Capture the cell that displays the provided text and extract its (x, y) central coordinate. 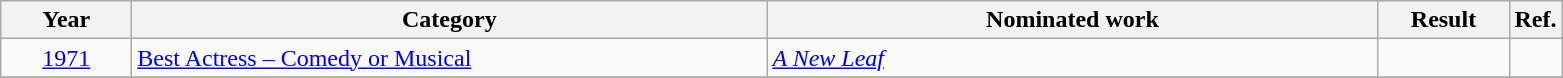
Year (66, 20)
Ref. (1536, 20)
1971 (66, 58)
Category (450, 20)
Result (1444, 20)
Nominated work (1072, 20)
A New Leaf (1072, 58)
Best Actress – Comedy or Musical (450, 58)
